Determine the (x, y) coordinate at the center of the cell enclosing the given text.  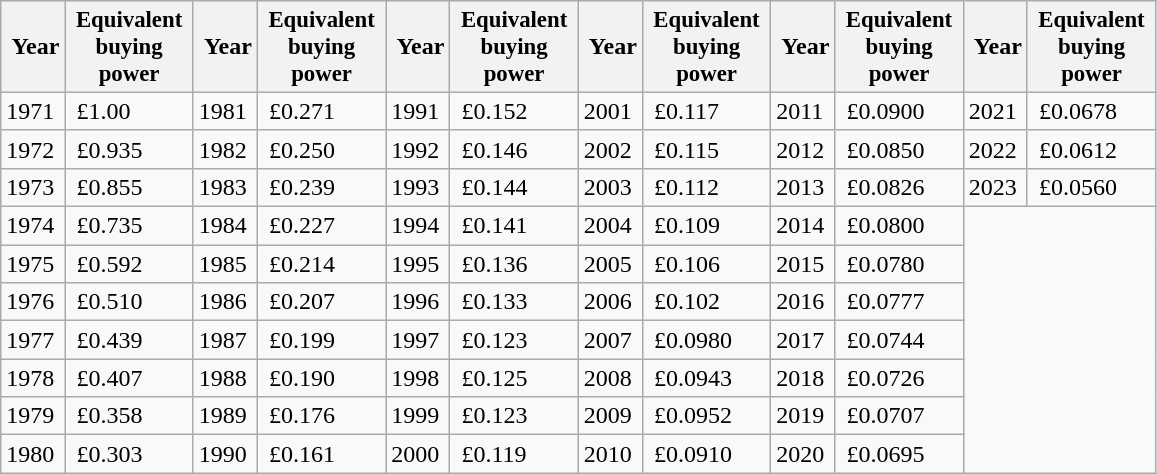
2012 (803, 149)
1993 (418, 187)
2022 (995, 149)
1981 (225, 111)
£0.250 (321, 149)
2016 (803, 302)
£0.141 (514, 226)
£0.0695 (899, 454)
2001 (610, 111)
£0.358 (129, 416)
2017 (803, 340)
£0.115 (706, 149)
£0.190 (321, 378)
2008 (610, 378)
1986 (225, 302)
£0.146 (514, 149)
£0.0943 (706, 378)
£0.0900 (899, 111)
2007 (610, 340)
2013 (803, 187)
£0.0800 (899, 226)
£0.176 (321, 416)
£0.0678 (1091, 111)
£0.0910 (706, 454)
2006 (610, 302)
£0.109 (706, 226)
£0.125 (514, 378)
£0.0952 (706, 416)
1999 (418, 416)
£0.102 (706, 302)
1973 (33, 187)
£0.136 (514, 264)
1977 (33, 340)
£0.0780 (899, 264)
£0.0777 (899, 302)
1972 (33, 149)
£0.0560 (1091, 187)
2005 (610, 264)
1994 (418, 226)
£0.144 (514, 187)
£0.199 (321, 340)
£0.119 (514, 454)
£0.0826 (899, 187)
£0.117 (706, 111)
2014 (803, 226)
£0.510 (129, 302)
1997 (418, 340)
1991 (418, 111)
2009 (610, 416)
1987 (225, 340)
1978 (33, 378)
£0.239 (321, 187)
2000 (418, 454)
2018 (803, 378)
1995 (418, 264)
£0.112 (706, 187)
1974 (33, 226)
£0.207 (321, 302)
2019 (803, 416)
1992 (418, 149)
2011 (803, 111)
2021 (995, 111)
2023 (995, 187)
1971 (33, 111)
1989 (225, 416)
£0.214 (321, 264)
£0.303 (129, 454)
£0.407 (129, 378)
£0.152 (514, 111)
£0.161 (321, 454)
2015 (803, 264)
£0.0980 (706, 340)
2010 (610, 454)
£0.0744 (899, 340)
£0.592 (129, 264)
1990 (225, 454)
2003 (610, 187)
£0.271 (321, 111)
2004 (610, 226)
£0.106 (706, 264)
£1.00 (129, 111)
1984 (225, 226)
1975 (33, 264)
£0.0726 (899, 378)
£0.735 (129, 226)
1976 (33, 302)
1998 (418, 378)
2002 (610, 149)
£0.227 (321, 226)
1996 (418, 302)
£0.133 (514, 302)
2020 (803, 454)
£0.0612 (1091, 149)
1985 (225, 264)
£0.0850 (899, 149)
£0.439 (129, 340)
1979 (33, 416)
1980 (33, 454)
£0.0707 (899, 416)
1988 (225, 378)
£0.855 (129, 187)
1982 (225, 149)
1983 (225, 187)
£0.935 (129, 149)
